Capture the cell that displays the provided text and extract its [x, y] central coordinate. 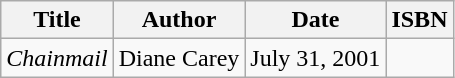
July 31, 2001 [316, 58]
Chainmail [57, 58]
Diane Carey [179, 58]
Date [316, 20]
Title [57, 20]
ISBN [420, 20]
Author [179, 20]
